For the text-containing cell, return its midpoint in [X, Y] coordinate format. 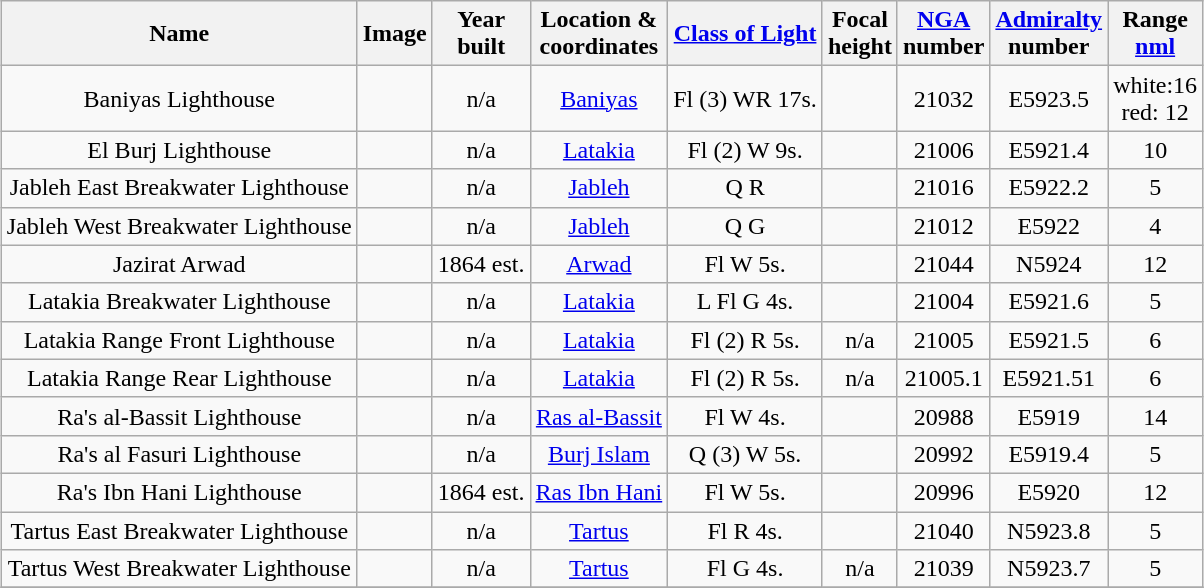
Q R [746, 188]
Fl R 4s. [746, 531]
Latakia Range Front Lighthouse [179, 340]
Ras Ibn Hani [599, 492]
E5921.4 [1049, 150]
E5921.5 [1049, 340]
Image [394, 34]
10 [1156, 150]
Ra's al-Bassit Lighthouse [179, 416]
E5922.2 [1049, 188]
Fl (3) WR 17s. [746, 98]
Location & coordinates [599, 34]
N5923.8 [1049, 531]
Fl G 4s. [746, 569]
4 [1156, 226]
Focalheight [860, 34]
Class of Light [746, 34]
Baniyas [599, 98]
NGAnumber [943, 34]
21044 [943, 264]
20988 [943, 416]
Q G [746, 226]
Ra's al Fasuri Lighthouse [179, 454]
Fl (2) W 9s. [746, 150]
20992 [943, 454]
E5919.4 [1049, 454]
Burj Islam [599, 454]
Admiraltynumber [1049, 34]
21039 [943, 569]
Latakia Range Rear Lighthouse [179, 378]
E5922 [1049, 226]
Jazirat Arwad [179, 264]
21012 [943, 226]
20996 [943, 492]
Fl W 4s. [746, 416]
21004 [943, 302]
E5920 [1049, 492]
21006 [943, 150]
E5921.6 [1049, 302]
Rangenml [1156, 34]
Ras al-Bassit [599, 416]
E5921.51 [1049, 378]
21005 [943, 340]
Jableh East Breakwater Lighthouse [179, 188]
E5923.5 [1049, 98]
21040 [943, 531]
Arwad [599, 264]
Baniyas Lighthouse [179, 98]
Jableh West Breakwater Lighthouse [179, 226]
N5923.7 [1049, 569]
E5919 [1049, 416]
Yearbuilt [481, 34]
Tartus East Breakwater Lighthouse [179, 531]
N5924 [1049, 264]
Tartus West Breakwater Lighthouse [179, 569]
Latakia Breakwater Lighthouse [179, 302]
21032 [943, 98]
Name [179, 34]
21016 [943, 188]
21005.1 [943, 378]
Q (3) W 5s. [746, 454]
white:16red: 12 [1156, 98]
14 [1156, 416]
El Burj Lighthouse [179, 150]
Ra's Ibn Hani Lighthouse [179, 492]
L Fl G 4s. [746, 302]
